Search for the cell housing the specified text and yield its [x, y] center coordinate. 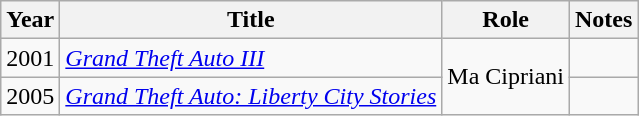
Grand Theft Auto III [251, 58]
Ma Cipriani [506, 77]
Role [506, 20]
Grand Theft Auto: Liberty City Stories [251, 96]
2001 [30, 58]
Notes [603, 20]
Title [251, 20]
2005 [30, 96]
Year [30, 20]
